Detect which cell encompasses the target text, then output its [X, Y] center coordinate. 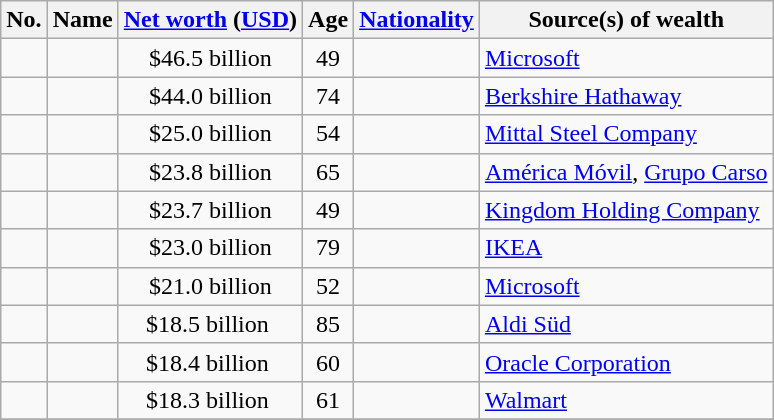
Net worth (USD) [210, 20]
IKEA [626, 248]
Name [82, 20]
$23.8 billion [210, 172]
América Móvil, Grupo Carso [626, 172]
$18.5 billion [210, 324]
$25.0 billion [210, 134]
85 [328, 324]
Aldi Süd [626, 324]
$23.0 billion [210, 248]
$21.0 billion [210, 286]
54 [328, 134]
Mittal Steel Company [626, 134]
$18.3 billion [210, 400]
$18.4 billion [210, 362]
Walmart [626, 400]
Oracle Corporation [626, 362]
Nationality [417, 20]
65 [328, 172]
No. [24, 20]
60 [328, 362]
61 [328, 400]
Age [328, 20]
Kingdom Holding Company [626, 210]
79 [328, 248]
$44.0 billion [210, 96]
$23.7 billion [210, 210]
$46.5 billion [210, 58]
Berkshire Hathaway [626, 96]
74 [328, 96]
Source(s) of wealth [626, 20]
52 [328, 286]
